Scan for the cell matching the given text and deliver its (X, Y) coordinate at center. 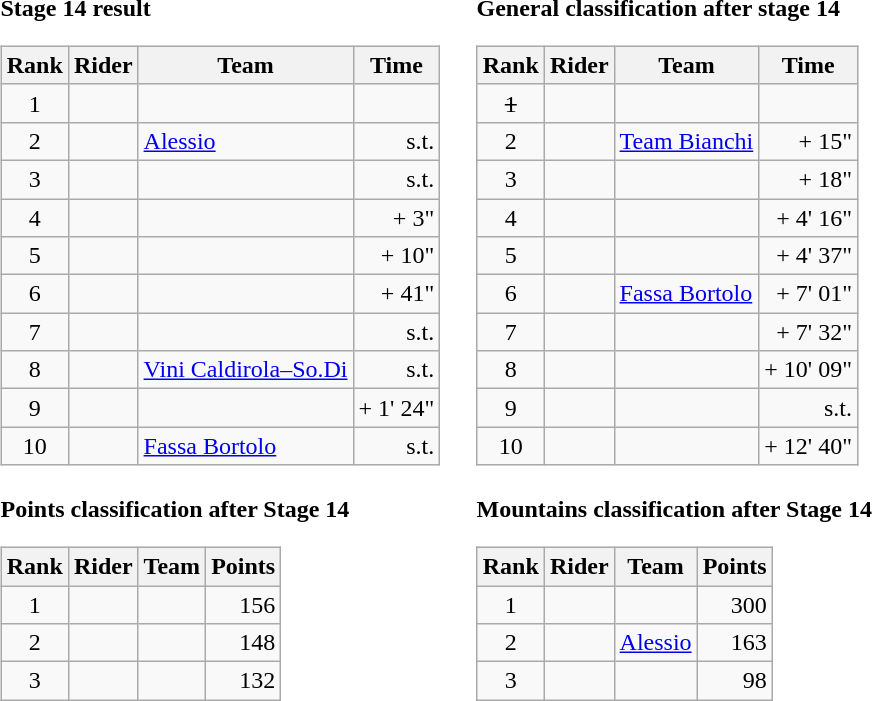
98 (734, 681)
+ 41" (396, 294)
+ 7' 01" (808, 294)
+ 3" (396, 217)
+ 7' 32" (808, 332)
156 (244, 605)
+ 18" (808, 179)
Vini Caldirola–So.Di (246, 370)
Team Bianchi (686, 141)
+ 12' 40" (808, 446)
+ 15" (808, 141)
+ 4' 37" (808, 256)
148 (244, 643)
163 (734, 643)
132 (244, 681)
+ 1' 24" (396, 408)
+ 10' 09" (808, 370)
300 (734, 605)
+ 4' 16" (808, 217)
+ 10" (396, 256)
